Scan for the cell matching the given text and deliver its (x, y) coordinate at center. 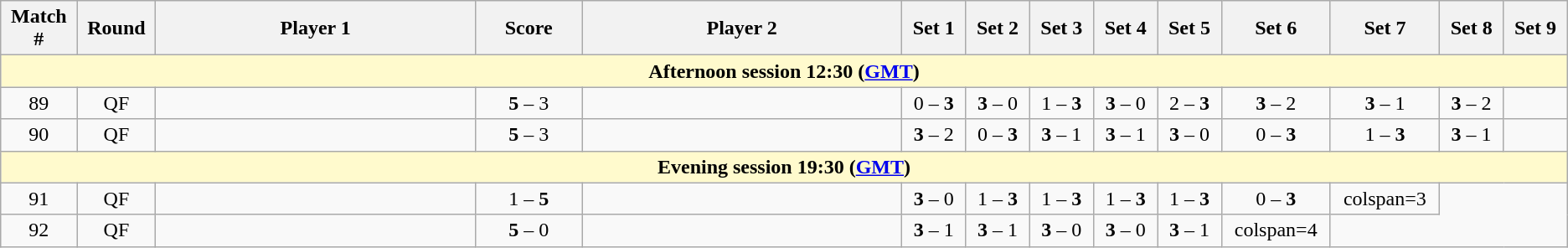
Set 9 (1535, 28)
Set 7 (1385, 28)
Set 4 (1125, 28)
92 (39, 230)
Set 2 (998, 28)
Set 1 (933, 28)
90 (39, 135)
Evening session 19:30 (GMT) (784, 167)
Round (116, 28)
Set 8 (1471, 28)
2 – 3 (1189, 103)
89 (39, 103)
colspan=4 (1276, 230)
91 (39, 199)
Player 2 (742, 28)
Player 1 (316, 28)
Match # (39, 28)
Afternoon session 12:30 (GMT) (784, 71)
Set 5 (1189, 28)
colspan=3 (1385, 199)
Set 6 (1276, 28)
Score (529, 28)
Set 3 (1061, 28)
1 – 5 (529, 199)
5 – 0 (529, 230)
